From the cell containing the given text, extract its center point as [x, y] coordinate. 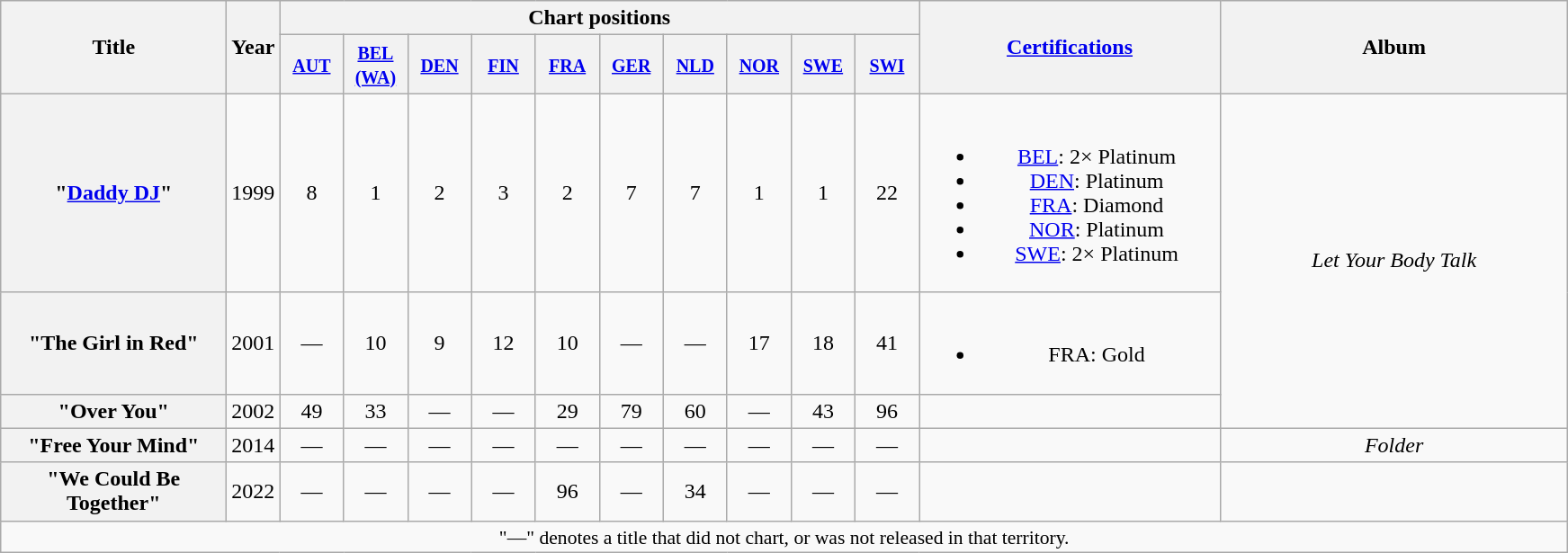
2014 [254, 445]
3 [504, 192]
Certifications [1071, 47]
17 [759, 343]
"We Could Be Together" [113, 491]
33 [376, 411]
Album [1394, 47]
"Free Your Mind" [113, 445]
Title [113, 47]
GER [632, 65]
"The Girl in Red" [113, 343]
NOR [759, 65]
Let Your Body Talk [1394, 261]
"—" denotes a title that did not chart, or was not released in that territory. [784, 537]
BEL: 2× PlatinumDEN: PlatinumFRA: DiamondNOR: PlatinumSWE: 2× Platinum [1071, 192]
2002 [254, 411]
Year [254, 47]
"Over You" [113, 411]
NLD [694, 65]
8 [311, 192]
Chart positions [599, 18]
FRA: Gold [1071, 343]
34 [694, 491]
49 [311, 411]
1999 [254, 192]
SWE [822, 65]
FRA [567, 65]
2001 [254, 343]
DEN [439, 65]
79 [632, 411]
60 [694, 411]
18 [822, 343]
2022 [254, 491]
SWI [887, 65]
9 [439, 343]
41 [887, 343]
22 [887, 192]
43 [822, 411]
"Daddy DJ" [113, 192]
AUT [311, 65]
29 [567, 411]
FIN [504, 65]
BEL (WA) [376, 65]
12 [504, 343]
Folder [1394, 445]
